Return [X, Y] of the center of cell containing provided text 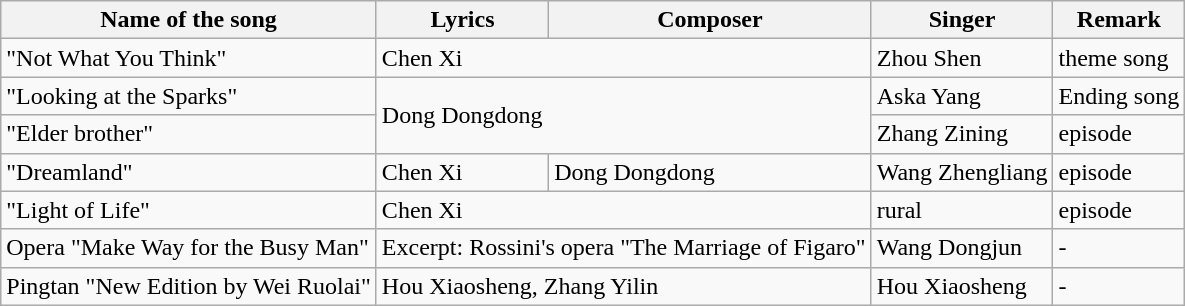
Hou Xiaosheng [962, 286]
Ending song [1119, 96]
Singer [962, 20]
Excerpt: Rossini's opera "The Marriage of Figaro" [624, 248]
"Looking at the Sparks" [189, 96]
Wang Dongjun [962, 248]
rural [962, 210]
Lyrics [462, 20]
"Not What You Think" [189, 58]
"Elder brother" [189, 134]
Composer [710, 20]
"Light of Life" [189, 210]
Name of the song [189, 20]
Zhang Zining [962, 134]
"Dreamland" [189, 172]
Remark [1119, 20]
Opera "Make Way for the Busy Man" [189, 248]
Wang Zhengliang [962, 172]
theme song [1119, 58]
Aska Yang [962, 96]
Hou Xiaosheng, Zhang Yilin [624, 286]
Zhou Shen [962, 58]
Pingtan "New Edition by Wei Ruolai" [189, 286]
